Extract the (X, Y) coordinate from the center of the cell holding the provided text.  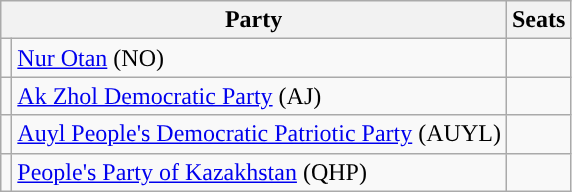
Ak Zhol Democratic Party (AJ) (260, 96)
Auyl People's Democratic Patriotic Party (AUYL) (260, 134)
Nur Otan (NO) (260, 58)
People's Party of Kazakhstan (QHP) (260, 172)
Seats (538, 20)
Party (254, 20)
